Identify which cell holds the provided text, then report its [X, Y] central coordinate. 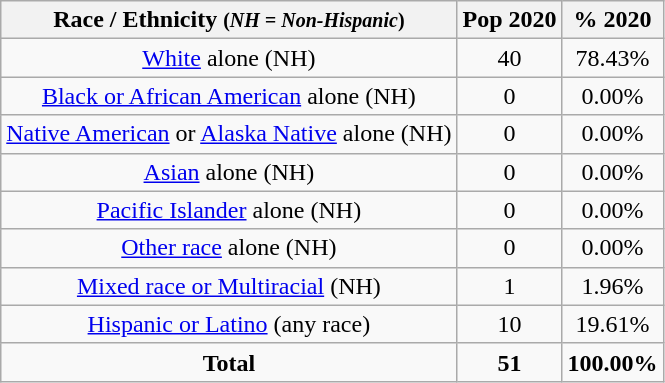
40 [510, 58]
Pacific Islander alone (NH) [229, 210]
78.43% [612, 58]
51 [510, 362]
1 [510, 286]
10 [510, 324]
% 2020 [612, 20]
Black or African American alone (NH) [229, 96]
Total [229, 362]
Other race alone (NH) [229, 248]
Native American or Alaska Native alone (NH) [229, 134]
White alone (NH) [229, 58]
100.00% [612, 362]
1.96% [612, 286]
Hispanic or Latino (any race) [229, 324]
Asian alone (NH) [229, 172]
19.61% [612, 324]
Mixed race or Multiracial (NH) [229, 286]
Race / Ethnicity (NH = Non-Hispanic) [229, 20]
Pop 2020 [510, 20]
